Locate the cell with the specified text and output its (X, Y) center coordinate. 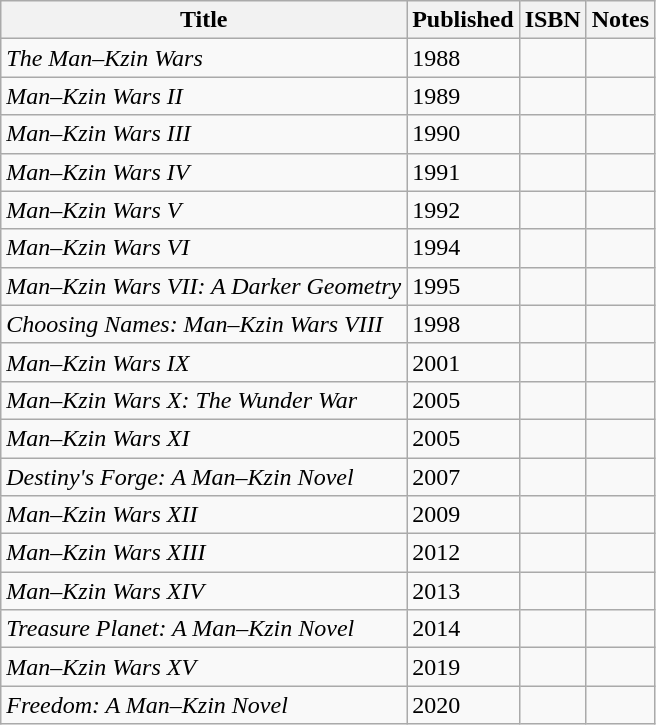
2020 (463, 705)
Treasure Planet: A Man–Kzin Novel (204, 629)
Choosing Names: Man–Kzin Wars VIII (204, 324)
1994 (463, 248)
2001 (463, 362)
Man–Kzin Wars XIII (204, 553)
Man–Kzin Wars VII: A Darker Geometry (204, 286)
Title (204, 20)
Freedom: A Man–Kzin Novel (204, 705)
1995 (463, 286)
1989 (463, 96)
2007 (463, 477)
1991 (463, 172)
Man–Kzin Wars XV (204, 667)
1990 (463, 134)
2014 (463, 629)
Man–Kzin Wars IV (204, 172)
Destiny's Forge: A Man–Kzin Novel (204, 477)
Man–Kzin Wars XIV (204, 591)
1998 (463, 324)
Notes (620, 20)
Man–Kzin Wars II (204, 96)
The Man–Kzin Wars (204, 58)
1988 (463, 58)
Man–Kzin Wars III (204, 134)
Man–Kzin Wars X: The Wunder War (204, 400)
2009 (463, 515)
Man–Kzin Wars XII (204, 515)
2012 (463, 553)
2019 (463, 667)
Man–Kzin Wars IX (204, 362)
Man–Kzin Wars V (204, 210)
2013 (463, 591)
1992 (463, 210)
Man–Kzin Wars VI (204, 248)
Man–Kzin Wars XI (204, 438)
ISBN (552, 20)
Published (463, 20)
